Search for the cell housing the specified text and yield its [x, y] center coordinate. 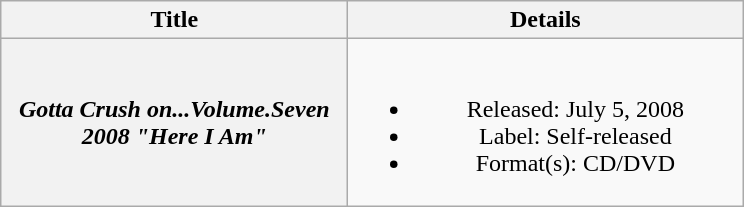
Released: July 5, 2008Label: Self-releasedFormat(s): CD/DVD [546, 122]
Gotta Crush on...Volume.Seven 2008 "Here I Am" [174, 122]
Details [546, 20]
Title [174, 20]
